Provide the [x, y] coordinate of the cell's center where the given text is located.  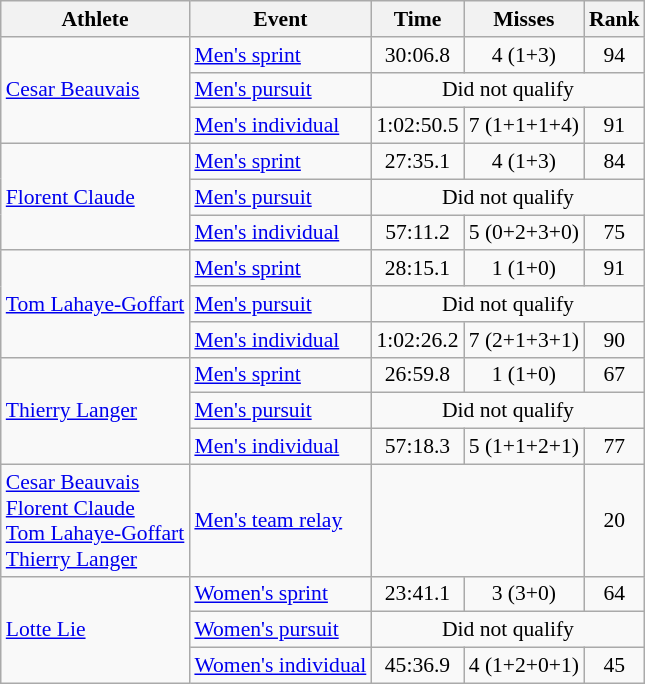
7 (2+1+3+1) [524, 340]
45:36.9 [417, 666]
Cesar BeauvaisFlorent ClaudeTom Lahaye-GoffartThierry Langer [96, 520]
Rank [614, 19]
77 [614, 447]
45 [614, 666]
1:02:26.2 [417, 340]
20 [614, 520]
28:15.1 [417, 269]
Tom Lahaye-Goffart [96, 304]
57:11.2 [417, 233]
Cesar Beauvais [96, 90]
57:18.3 [417, 447]
94 [614, 55]
4 (1+2+0+1) [524, 666]
7 (1+1+1+4) [524, 126]
23:41.1 [417, 594]
75 [614, 233]
64 [614, 594]
Men's team relay [280, 520]
Lotte Lie [96, 630]
Florent Claude [96, 198]
26:59.8 [417, 375]
Women's pursuit [280, 630]
5 (1+1+2+1) [524, 447]
27:35.1 [417, 162]
Misses [524, 19]
67 [614, 375]
Thierry Langer [96, 410]
1:02:50.5 [417, 126]
84 [614, 162]
Event [280, 19]
Time [417, 19]
30:06.8 [417, 55]
Women's individual [280, 666]
90 [614, 340]
Women's sprint [280, 594]
Athlete [96, 19]
5 (0+2+3+0) [524, 233]
3 (3+0) [524, 594]
